Extract the (X, Y) coordinate from the center of the cell holding the provided text.  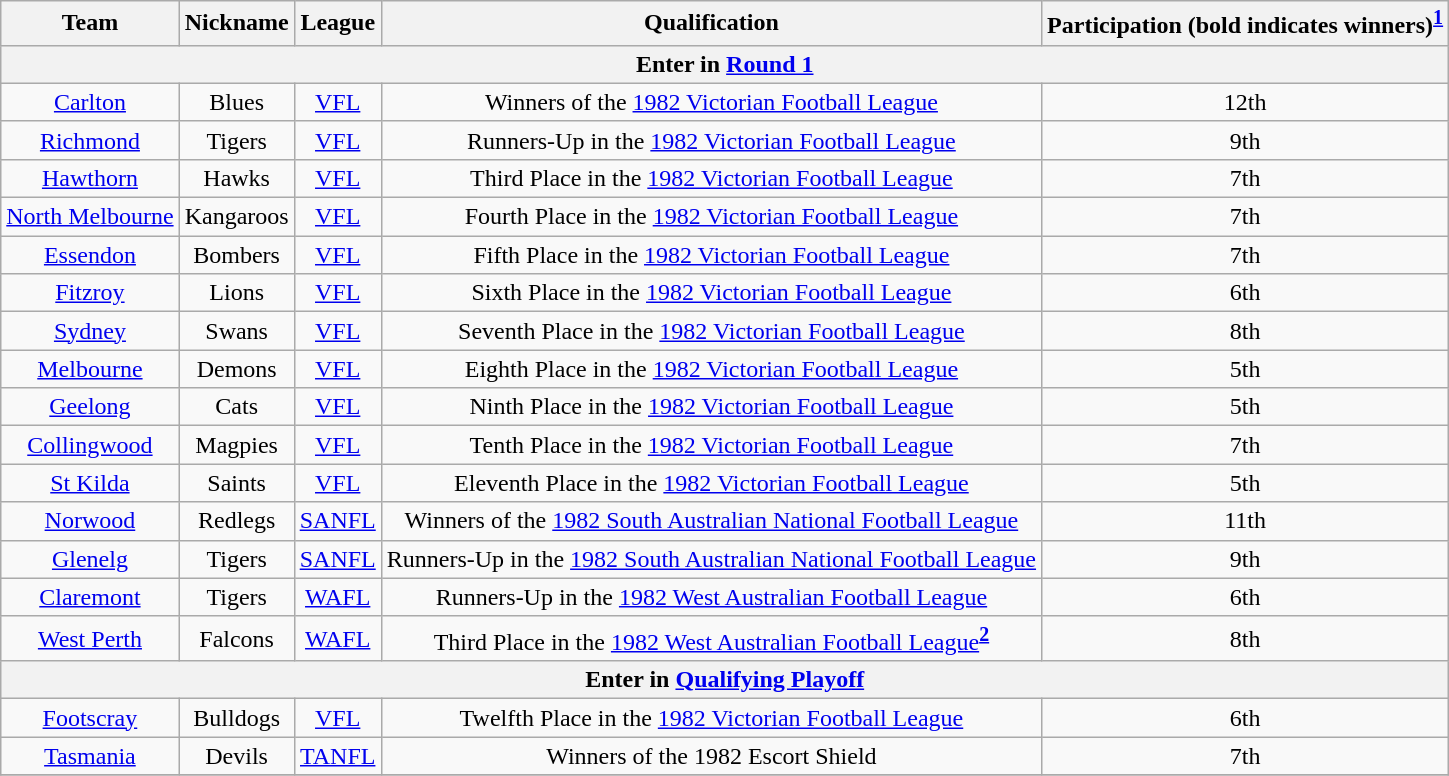
Eighth Place in the 1982 Victorian Football League (711, 369)
Enter in Qualifying Playoff (725, 680)
Saints (236, 483)
Nickname (236, 24)
12th (1246, 102)
Redlegs (236, 521)
TANFL (338, 756)
Winners of the 1982 South Australian National Football League (711, 521)
Footscray (90, 718)
Cats (236, 407)
Tasmania (90, 756)
11th (1246, 521)
Falcons (236, 638)
Fifth Place in the 1982 Victorian Football League (711, 255)
Sixth Place in the 1982 Victorian Football League (711, 293)
Runners-Up in the 1982 South Australian National Football League (711, 559)
Eleventh Place in the 1982 Victorian Football League (711, 483)
Sydney (90, 331)
Hawthorn (90, 178)
Geelong (90, 407)
Twelfth Place in the 1982 Victorian Football League (711, 718)
Glenelg (90, 559)
Blues (236, 102)
Devils (236, 756)
Third Place in the 1982 West Australian Football League2 (711, 638)
Carlton (90, 102)
Demons (236, 369)
Norwood (90, 521)
Winners of the 1982 Escort Shield (711, 756)
Kangaroos (236, 217)
Hawks (236, 178)
Bulldogs (236, 718)
St Kilda (90, 483)
Claremont (90, 597)
Winners of the 1982 Victorian Football League (711, 102)
Collingwood (90, 445)
Third Place in the 1982 Victorian Football League (711, 178)
Ninth Place in the 1982 Victorian Football League (711, 407)
Runners-Up in the 1982 West Australian Football League (711, 597)
Team (90, 24)
Tenth Place in the 1982 Victorian Football League (711, 445)
West Perth (90, 638)
Melbourne (90, 369)
Enter in Round 1 (725, 64)
League (338, 24)
Essendon (90, 255)
Fourth Place in the 1982 Victorian Football League (711, 217)
Richmond (90, 140)
Runners-Up in the 1982 Victorian Football League (711, 140)
Seventh Place in the 1982 Victorian Football League (711, 331)
Swans (236, 331)
Participation (bold indicates winners)1 (1246, 24)
Qualification (711, 24)
Magpies (236, 445)
Lions (236, 293)
Fitzroy (90, 293)
North Melbourne (90, 217)
Bombers (236, 255)
